Return the [x, y] coordinate for the center point of the cell that contains the specified text.  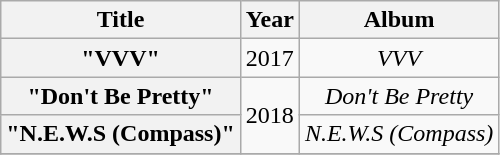
2018 [270, 115]
Title [121, 20]
"VVV" [121, 58]
"Don't Be Pretty" [121, 96]
VVV [399, 58]
N.E.W.S (Compass) [399, 134]
"N.E.W.S (Compass)" [121, 134]
2017 [270, 58]
Album [399, 20]
Don't Be Pretty [399, 96]
Year [270, 20]
